Locate the cell with the specified text and output its (x, y) center coordinate. 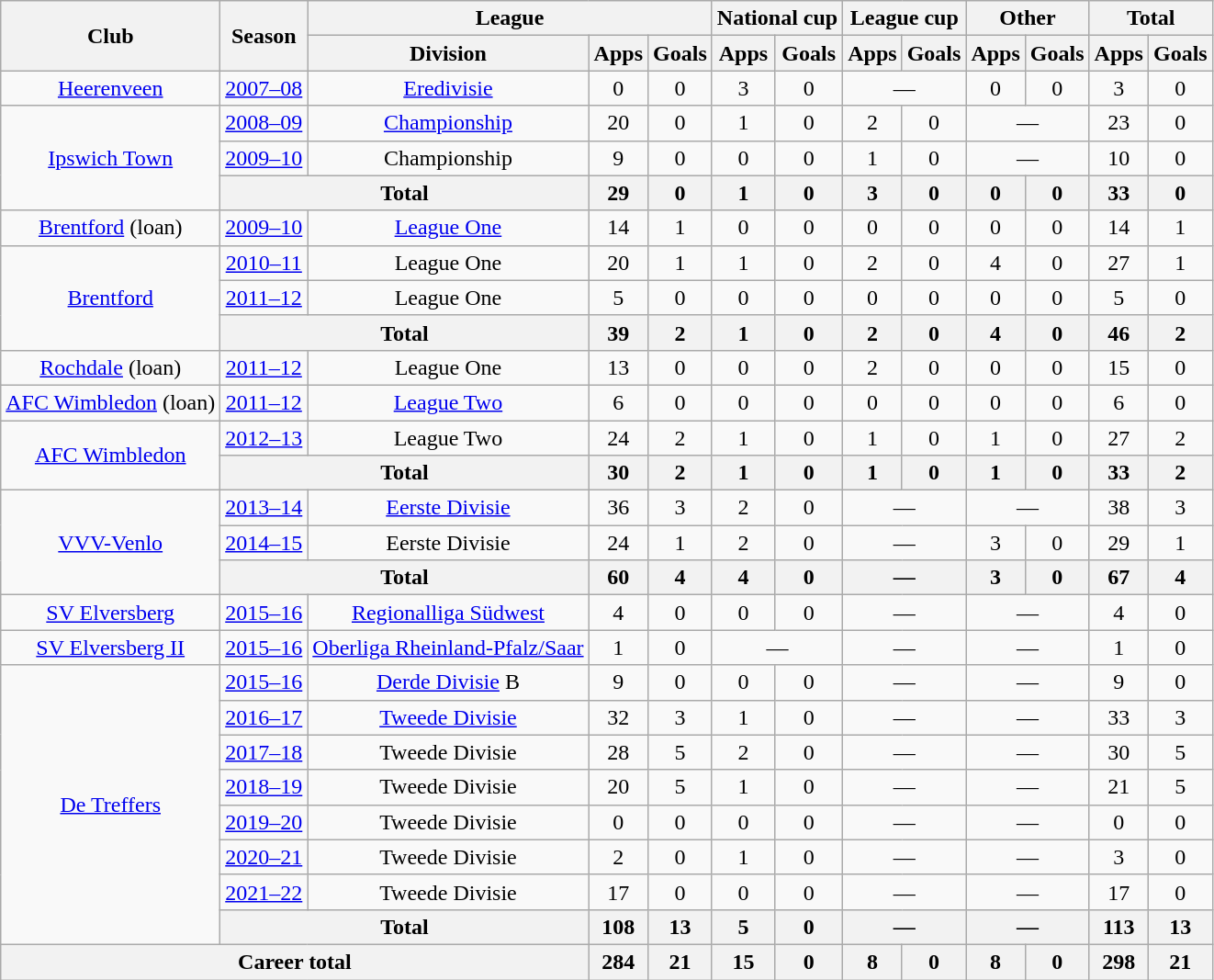
284 (618, 962)
2007–08 (264, 88)
2020–21 (264, 857)
108 (618, 927)
2018–19 (264, 787)
Derde Divisie B (448, 682)
28 (618, 752)
2021–22 (264, 892)
Season (264, 36)
2008–09 (264, 123)
2017–18 (264, 752)
46 (1118, 332)
10 (1118, 158)
VVV-Venlo (110, 543)
2014–15 (264, 543)
Career total (295, 962)
Division (448, 53)
2016–17 (264, 717)
60 (618, 578)
113 (1118, 927)
SV Elversberg II (110, 648)
Brentford (110, 298)
39 (618, 332)
Rochdale (loan) (110, 367)
32 (618, 717)
National cup (777, 18)
League cup (905, 18)
AFC Wimbledon (loan) (110, 402)
De Treffers (110, 805)
Regionalliga Südwest (448, 613)
2013–14 (264, 508)
Eredivisie (448, 88)
Heerenveen (110, 88)
67 (1118, 578)
Ipswich Town (110, 158)
38 (1118, 508)
League (510, 18)
Brentford (loan) (110, 228)
2012–13 (264, 438)
Other (1028, 18)
36 (618, 508)
AFC Wimbledon (110, 456)
2019–20 (264, 822)
Oberliga Rheinland-Pfalz/Saar (448, 648)
298 (1118, 962)
Club (110, 36)
SV Elversberg (110, 613)
23 (1118, 123)
2010–11 (264, 263)
